Determine the (X, Y) coordinate at the center of the cell enclosing the given text.  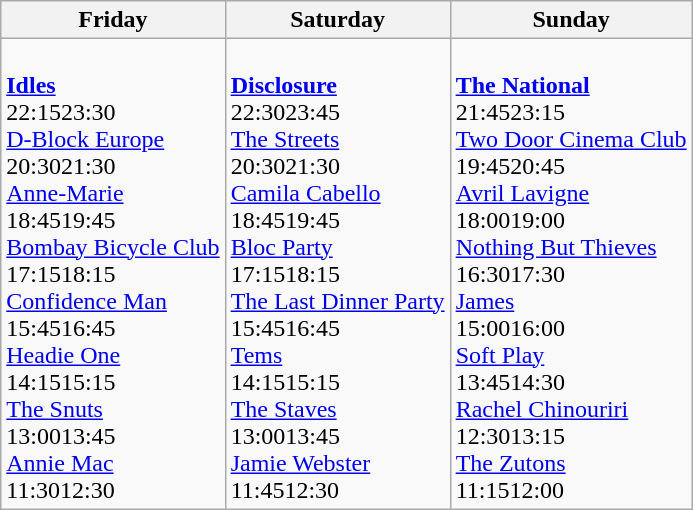
Saturday (338, 20)
Sunday (571, 20)
Friday (113, 20)
